Extract the (x, y) coordinate from the center of the cell holding the provided text.  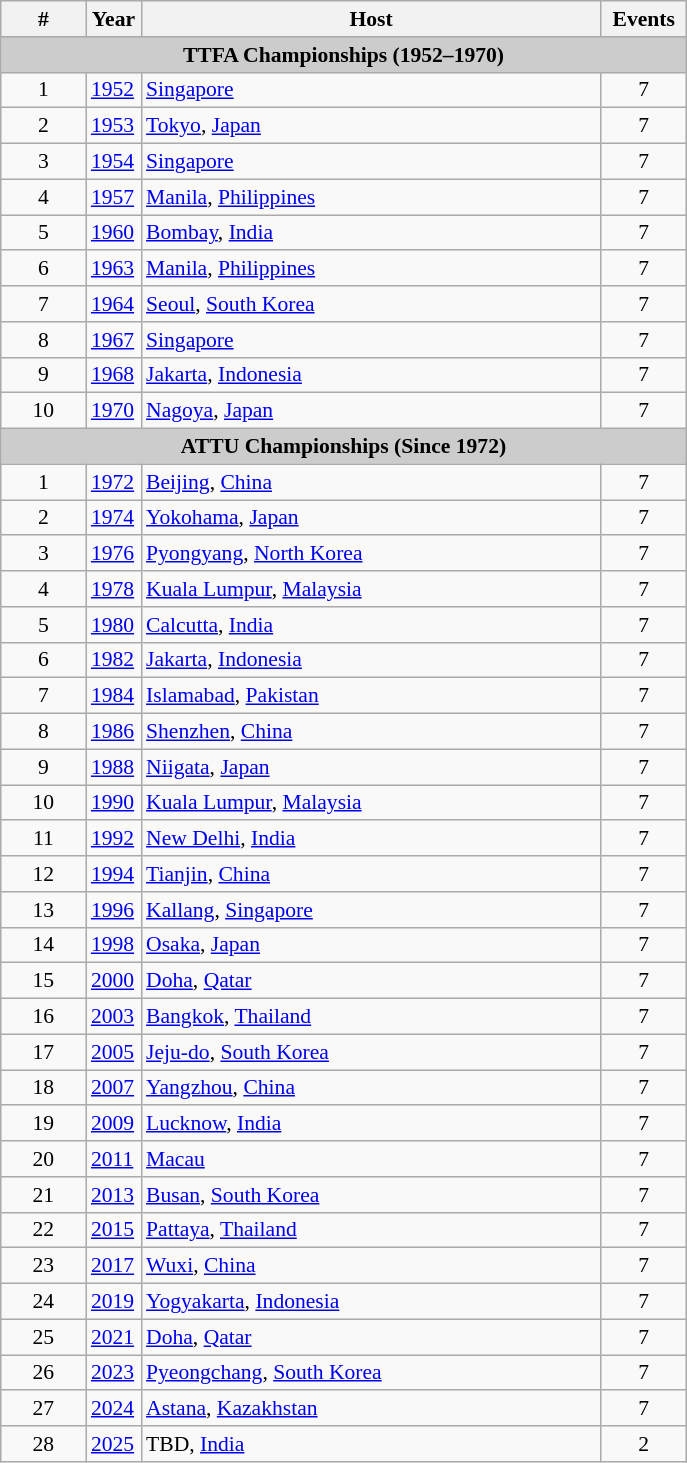
1976 (114, 554)
1974 (114, 518)
Events (644, 19)
19 (44, 1124)
2019 (114, 1302)
2024 (114, 1409)
Host (371, 19)
21 (44, 1195)
1994 (114, 874)
New Delhi, India (371, 839)
15 (44, 981)
1978 (114, 589)
2021 (114, 1337)
TBD, India (371, 1444)
Beijing, China (371, 482)
2015 (114, 1230)
1986 (114, 732)
Astana, Kazakhstan (371, 1409)
1953 (114, 126)
11 (44, 839)
25 (44, 1337)
1967 (114, 340)
Bombay, India (371, 233)
1970 (114, 411)
24 (44, 1302)
1972 (114, 482)
Yogyakarta, Indonesia (371, 1302)
Nagoya, Japan (371, 411)
Niigata, Japan (371, 767)
1988 (114, 767)
26 (44, 1373)
2017 (114, 1266)
Jeju-do, South Korea (371, 1052)
Yangzhou, China (371, 1088)
1996 (114, 910)
Tokyo, Japan (371, 126)
1952 (114, 90)
1982 (114, 660)
2011 (114, 1159)
1968 (114, 375)
1957 (114, 197)
Year (114, 19)
2025 (114, 1444)
12 (44, 874)
2005 (114, 1052)
Lucknow, India (371, 1124)
2023 (114, 1373)
22 (44, 1230)
27 (44, 1409)
1980 (114, 625)
Shenzhen, China (371, 732)
1984 (114, 696)
2009 (114, 1124)
Pyongyang, North Korea (371, 554)
2003 (114, 1017)
# (44, 19)
2007 (114, 1088)
28 (44, 1444)
16 (44, 1017)
1990 (114, 803)
Pyeongchang, South Korea (371, 1373)
Osaka, Japan (371, 945)
13 (44, 910)
Seoul, South Korea (371, 304)
Tianjin, China (371, 874)
1954 (114, 162)
Yokohama, Japan (371, 518)
2000 (114, 981)
1963 (114, 269)
14 (44, 945)
1964 (114, 304)
1998 (114, 945)
Pattaya, Thailand (371, 1230)
Kallang, Singapore (371, 910)
TTFA Championships (1952–1970) (344, 55)
18 (44, 1088)
Macau (371, 1159)
Busan, South Korea (371, 1195)
23 (44, 1266)
Calcutta, India (371, 625)
Bangkok, Thailand (371, 1017)
Wuxi, China (371, 1266)
1960 (114, 233)
20 (44, 1159)
17 (44, 1052)
1992 (114, 839)
Islamabad, Pakistan (371, 696)
2013 (114, 1195)
ATTU Championships (Since 1972) (344, 447)
